Capture the cell that displays the provided text and extract its [X, Y] central coordinate. 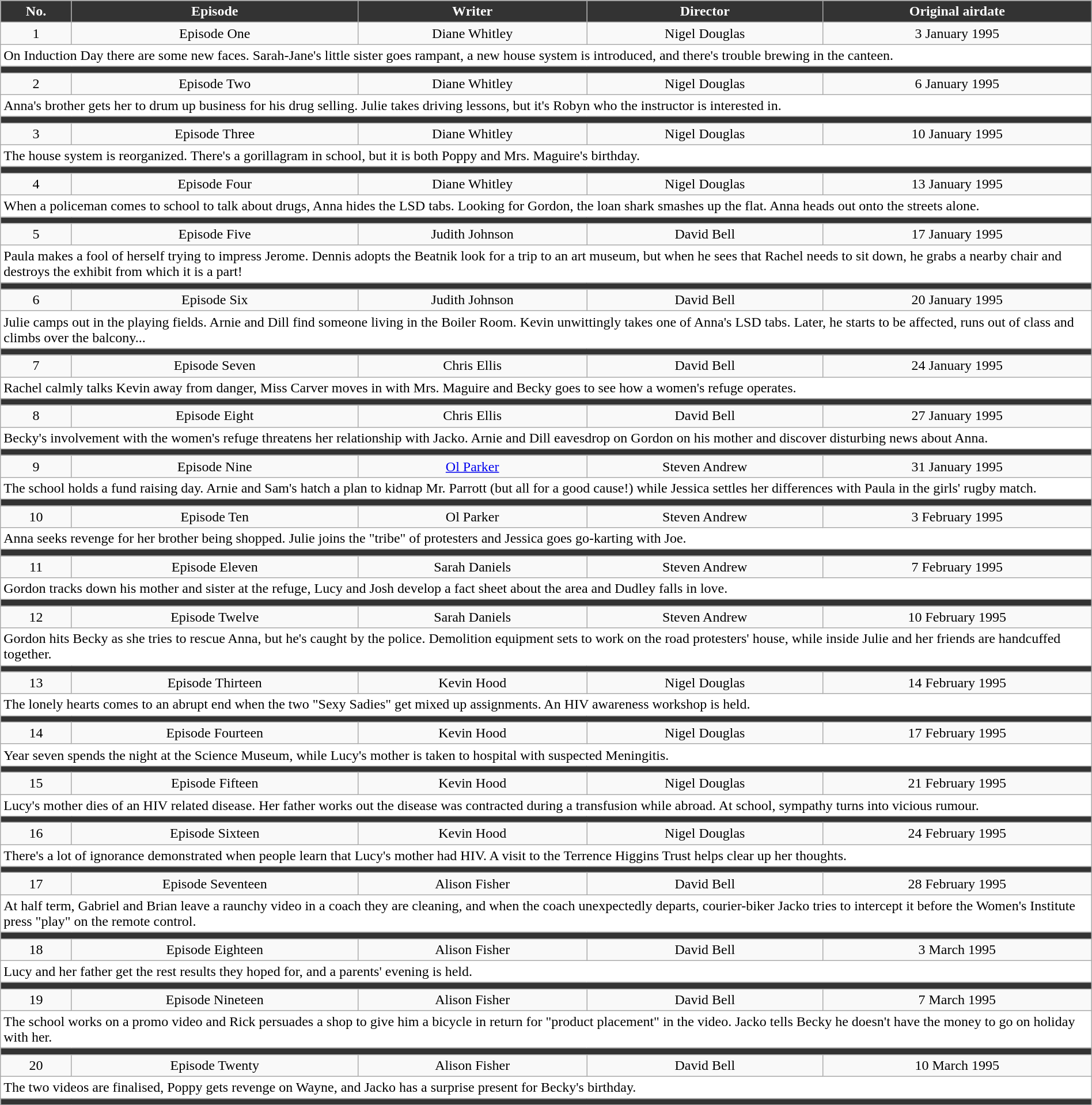
Gordon tracks down his mother and sister at the refuge, Lucy and Josh develop a fact sheet about the area and Dudley falls in love. [546, 589]
Episode Ten [214, 517]
The lonely hearts comes to an abrupt end when the two "Sexy Sadies" get mixed up assignments. An HIV awareness workshop is held. [546, 705]
Episode Four [214, 184]
14 February 1995 [957, 683]
3 March 1995 [957, 949]
17 January 1995 [957, 234]
10 January 1995 [957, 134]
15 [36, 783]
Episode Fifteen [214, 783]
9 [36, 466]
The house system is reorganized. There's a gorillagram in school, but it is both Poppy and Mrs. Maguire's birthday. [546, 156]
18 [36, 949]
1 [36, 33]
14 [36, 733]
Episode Nineteen [214, 1000]
No. [36, 12]
3 January 1995 [957, 33]
7 March 1995 [957, 1000]
3 [36, 134]
Episode Three [214, 134]
Rachel calmly talks Kevin away from danger, Miss Carver moves in with Mrs. Maguire and Becky goes to see how a women's refuge operates. [546, 388]
Episode Twelve [214, 617]
Episode Nine [214, 466]
20 January 1995 [957, 300]
Episode Eighteen [214, 949]
Episode Thirteen [214, 683]
12 [36, 617]
17 February 1995 [957, 733]
7 [36, 366]
Writer [472, 12]
Anna's brother gets her to drum up business for his drug selling. Julie takes driving lessons, but it's Robyn who the instructor is interested in. [546, 105]
8 [36, 416]
Year seven spends the night at the Science Museum, while Lucy's mother is taken to hospital with suspected Meningitis. [546, 755]
17 [36, 884]
10 March 1995 [957, 1065]
Episode Two [214, 84]
28 February 1995 [957, 884]
Episode Five [214, 234]
Episode Sixteen [214, 834]
10 February 1995 [957, 617]
5 [36, 234]
Episode Seventeen [214, 884]
27 January 1995 [957, 416]
16 [36, 834]
24 January 1995 [957, 366]
2 [36, 84]
Episode One [214, 33]
Lucy and her father get the rest results they hoped for, and a parents' evening is held. [546, 971]
6 [36, 300]
Episode Seven [214, 366]
10 [36, 517]
3 February 1995 [957, 517]
Anna seeks revenge for her brother being shopped. Julie joins the "tribe" of protesters and Jessica goes go-karting with Joe. [546, 539]
Episode Eight [214, 416]
The two videos are finalised, Poppy gets revenge on Wayne, and Jacko has a surprise present for Becky's birthday. [546, 1087]
13 [36, 683]
Episode Six [214, 300]
31 January 1995 [957, 466]
Episode [214, 12]
24 February 1995 [957, 834]
13 January 1995 [957, 184]
20 [36, 1065]
Director [705, 12]
21 February 1995 [957, 783]
11 [36, 567]
Episode Fourteen [214, 733]
Episode Twenty [214, 1065]
6 January 1995 [957, 84]
Original airdate [957, 12]
4 [36, 184]
19 [36, 1000]
Episode Eleven [214, 567]
7 February 1995 [957, 567]
